Capture the cell that displays the provided text and extract its (x, y) central coordinate. 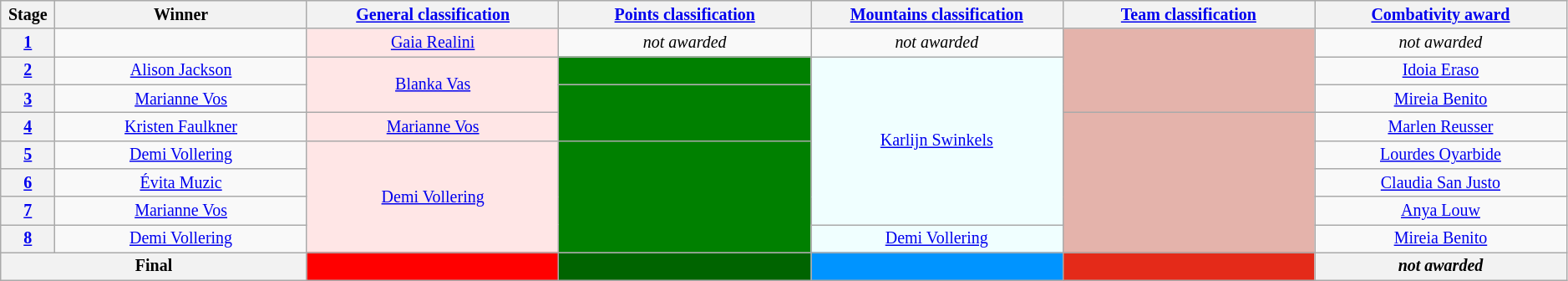
Gaia Realini (433, 43)
5 (28, 154)
Team classification (1189, 15)
6 (28, 182)
Kristen Faulkner (181, 127)
Blanka Vas (433, 85)
1 (28, 43)
Points classification (685, 15)
7 (28, 211)
Claudia San Justo (1441, 182)
Alison Jackson (181, 70)
Lourdes Oyarbide (1441, 154)
4 (28, 127)
2 (28, 70)
3 (28, 99)
General classification (433, 15)
Stage (28, 15)
Karlijn Swinkels (936, 140)
Évita Muzic (181, 182)
Winner (181, 15)
Final (154, 266)
Mountains classification (936, 15)
Idoia Eraso (1441, 70)
Combativity award (1441, 15)
Marlen Reusser (1441, 127)
Anya Louw (1441, 211)
8 (28, 239)
